Locate the cell with the specified text and output its (x, y) center coordinate. 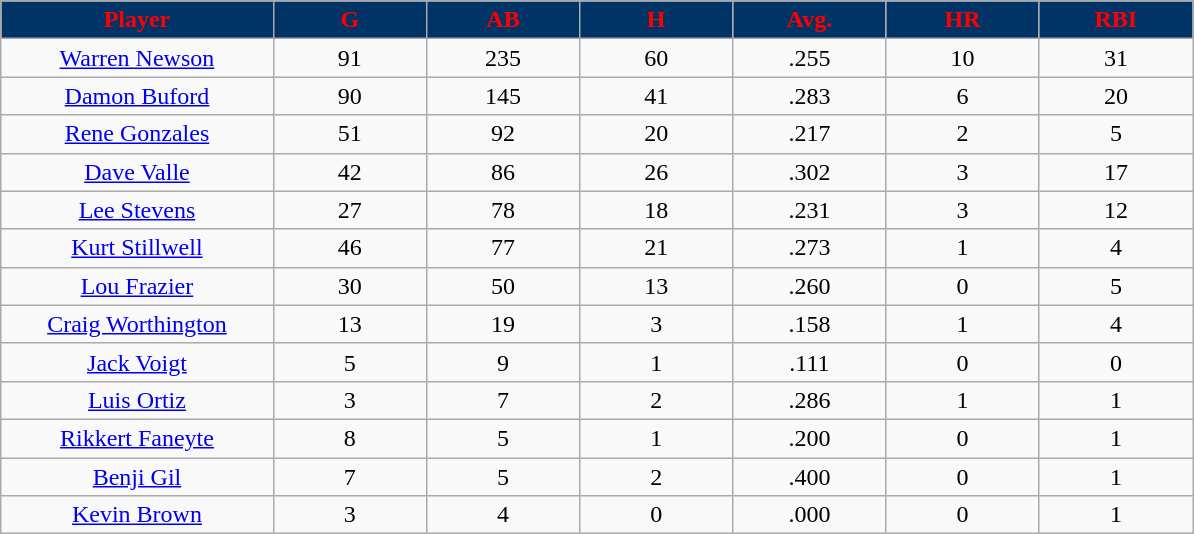
18 (656, 210)
Lee Stevens (137, 210)
90 (350, 96)
Avg. (810, 20)
60 (656, 58)
19 (502, 324)
235 (502, 58)
G (350, 20)
91 (350, 58)
.255 (810, 58)
Rikkert Faneyte (137, 438)
Jack Voigt (137, 362)
8 (350, 438)
26 (656, 172)
.158 (810, 324)
21 (656, 248)
.000 (810, 515)
41 (656, 96)
12 (1116, 210)
51 (350, 134)
6 (962, 96)
.231 (810, 210)
.111 (810, 362)
.200 (810, 438)
27 (350, 210)
78 (502, 210)
Luis Ortiz (137, 400)
.283 (810, 96)
AB (502, 20)
145 (502, 96)
.260 (810, 286)
46 (350, 248)
86 (502, 172)
Player (137, 20)
.273 (810, 248)
Dave Valle (137, 172)
10 (962, 58)
.400 (810, 477)
.302 (810, 172)
Rene Gonzales (137, 134)
92 (502, 134)
Benji Gil (137, 477)
Craig Worthington (137, 324)
.286 (810, 400)
RBI (1116, 20)
Warren Newson (137, 58)
.217 (810, 134)
Kevin Brown (137, 515)
17 (1116, 172)
31 (1116, 58)
30 (350, 286)
H (656, 20)
Damon Buford (137, 96)
50 (502, 286)
42 (350, 172)
9 (502, 362)
HR (962, 20)
77 (502, 248)
Kurt Stillwell (137, 248)
Lou Frazier (137, 286)
